Locate the cell with the specified text and output its [X, Y] center coordinate. 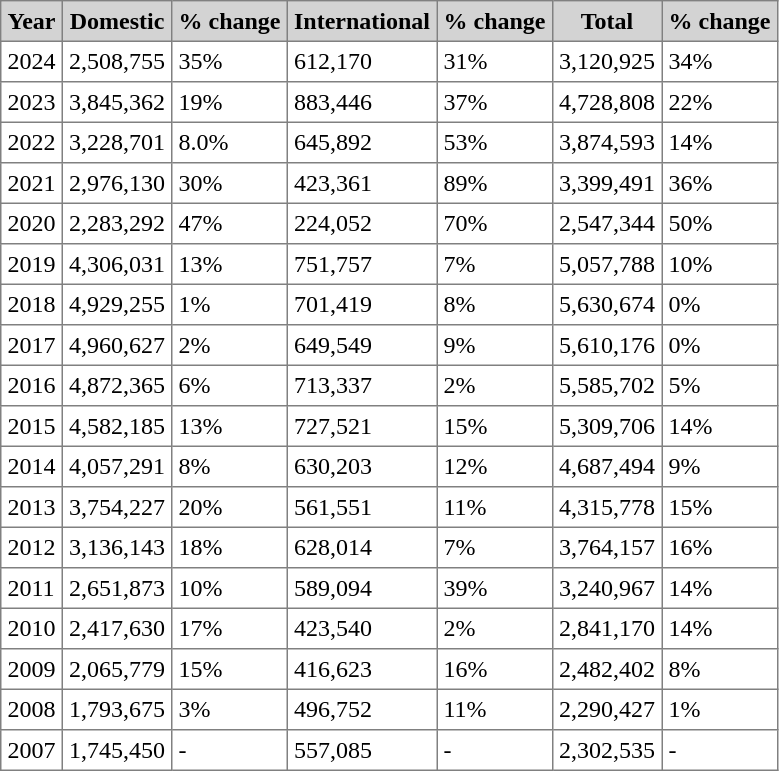
2013 [32, 507]
36% [720, 183]
2010 [32, 628]
4,315,778 [607, 507]
3,764,157 [607, 547]
2015 [32, 426]
2,302,535 [607, 750]
701,419 [362, 304]
2,508,755 [117, 61]
557,085 [362, 750]
2,547,344 [607, 223]
2,417,630 [117, 628]
3,845,362 [117, 102]
713,337 [362, 385]
2,283,292 [117, 223]
47% [230, 223]
5,630,674 [607, 304]
727,521 [362, 426]
3,754,227 [117, 507]
12% [495, 466]
89% [495, 183]
4,306,031 [117, 264]
589,094 [362, 588]
5,610,176 [607, 345]
19% [230, 102]
3,874,593 [607, 142]
883,446 [362, 102]
751,757 [362, 264]
50% [720, 223]
3% [230, 709]
8.0% [230, 142]
423,361 [362, 183]
2,651,873 [117, 588]
2008 [32, 709]
53% [495, 142]
2009 [32, 669]
2,976,130 [117, 183]
Domestic [117, 21]
2014 [32, 466]
1,793,675 [117, 709]
4,872,365 [117, 385]
224,052 [362, 223]
645,892 [362, 142]
70% [495, 223]
3,120,925 [607, 61]
5,309,706 [607, 426]
2017 [32, 345]
496,752 [362, 709]
628,014 [362, 547]
2019 [32, 264]
Year [32, 21]
17% [230, 628]
30% [230, 183]
5,585,702 [607, 385]
22% [720, 102]
31% [495, 61]
423,540 [362, 628]
2023 [32, 102]
2,290,427 [607, 709]
20% [230, 507]
2024 [32, 61]
3,228,701 [117, 142]
International [362, 21]
4,582,185 [117, 426]
2012 [32, 547]
649,549 [362, 345]
34% [720, 61]
416,623 [362, 669]
3,399,491 [607, 183]
2022 [32, 142]
630,203 [362, 466]
4,687,494 [607, 466]
561,551 [362, 507]
3,240,967 [607, 588]
35% [230, 61]
4,929,255 [117, 304]
2020 [32, 223]
37% [495, 102]
2007 [32, 750]
4,728,808 [607, 102]
4,960,627 [117, 345]
3,136,143 [117, 547]
Total [607, 21]
612,170 [362, 61]
2,482,402 [607, 669]
1,745,450 [117, 750]
2016 [32, 385]
5% [720, 385]
39% [495, 588]
4,057,291 [117, 466]
18% [230, 547]
2018 [32, 304]
2,065,779 [117, 669]
2021 [32, 183]
6% [230, 385]
2011 [32, 588]
5,057,788 [607, 264]
2,841,170 [607, 628]
